For the text-containing cell, return its midpoint in [X, Y] coordinate format. 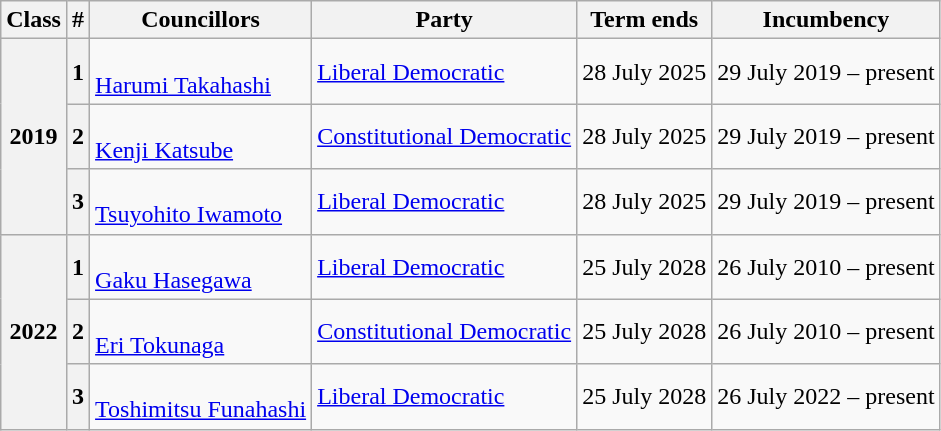
26 July 2022 – present [826, 396]
2019 [34, 136]
Toshimitsu Funahashi [201, 396]
Kenji Katsube [201, 136]
Gaku Hasegawa [201, 266]
Tsuyohito Iwamoto [201, 202]
Eri Tokunaga [201, 332]
Term ends [644, 20]
Councillors [201, 20]
Incumbency [826, 20]
Class [34, 20]
Party [444, 20]
# [78, 20]
Harumi Takahashi [201, 72]
2022 [34, 332]
